Scan for the cell matching the given text and deliver its (x, y) coordinate at center. 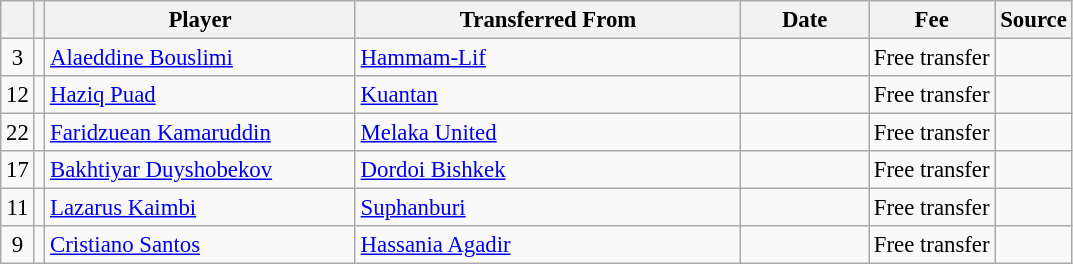
3 (18, 58)
12 (18, 95)
Dordoi Bishkek (548, 170)
11 (18, 208)
22 (18, 133)
Faridzuean Kamaruddin (200, 133)
Bakhtiyar Duyshobekov (200, 170)
Suphanburi (548, 208)
Cristiano Santos (200, 245)
Date (805, 20)
Player (200, 20)
Source (1034, 20)
9 (18, 245)
Hammam-Lif (548, 58)
17 (18, 170)
Melaka United (548, 133)
Fee (931, 20)
Alaeddine Bouslimi (200, 58)
Lazarus Kaimbi (200, 208)
Hassania Agadir (548, 245)
Haziq Puad (200, 95)
Transferred From (548, 20)
Kuantan (548, 95)
